Return (x, y) of the center of cell containing provided text 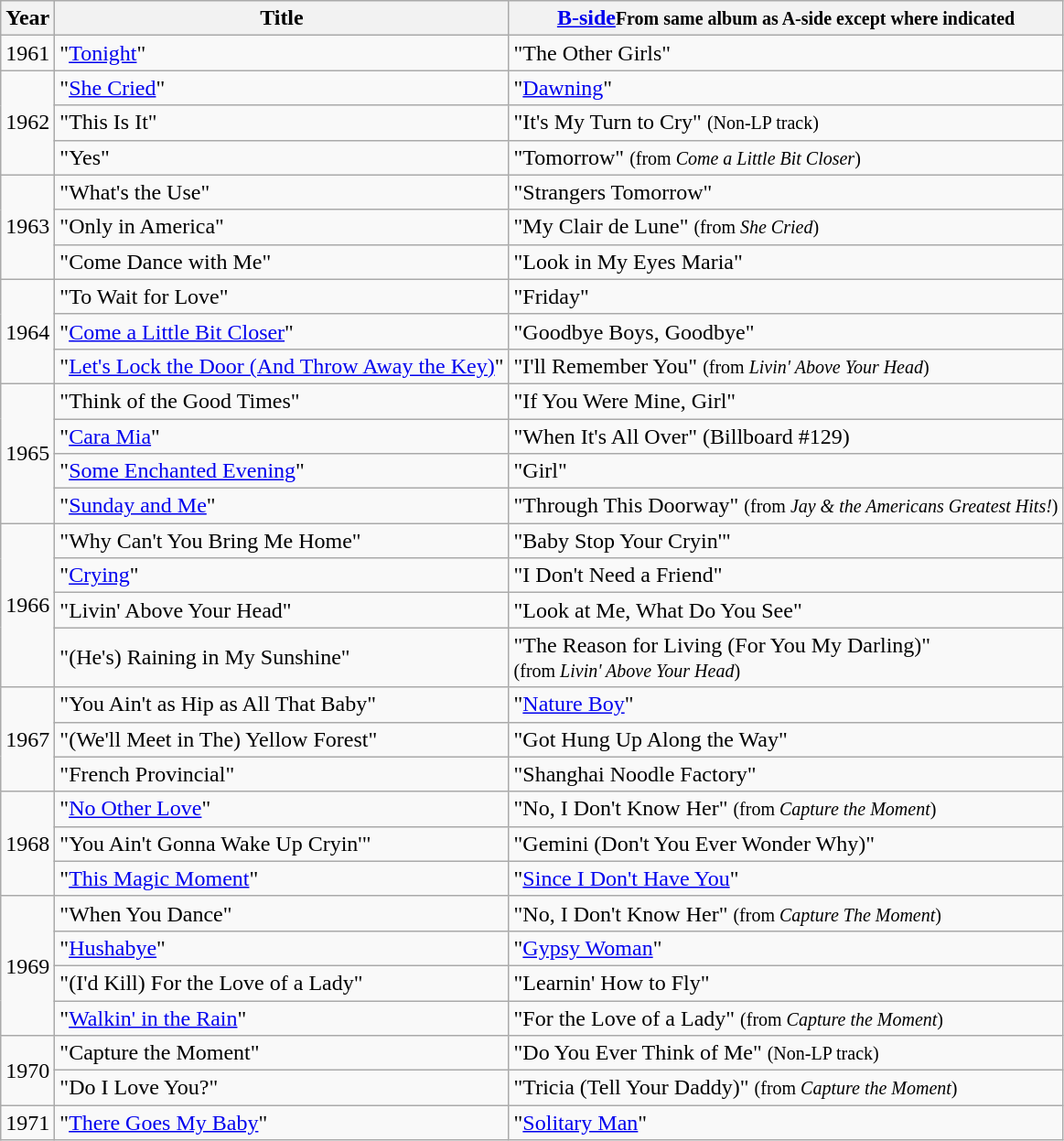
"When You Dance" (282, 913)
"Why Can't You Bring Me Home" (282, 541)
"Look in My Eyes Maria" (786, 262)
"Goodbye Boys, Goodbye" (786, 331)
"Got Hung Up Along the Way" (786, 739)
1968 (27, 844)
"Yes" (282, 157)
"Do You Ever Think of Me" (Non-LP track) (786, 1053)
1966 (27, 606)
1963 (27, 227)
"Gemini (Don't You Ever Wonder Why)" (786, 844)
"When It's All Over" (Billboard #129) (786, 436)
"(I'd Kill) For the Love of a Lady" (282, 983)
"Think of the Good Times" (282, 401)
"Since I Don't Have You" (786, 878)
"For the Love of a Lady" (from Capture the Moment) (786, 1018)
"This Is It" (282, 123)
"Tonight" (282, 53)
B-sideFrom same album as A-side except where indicated (786, 18)
"Some Enchanted Evening" (282, 471)
"Baby Stop Your Cryin'" (786, 541)
1961 (27, 53)
"Crying" (282, 576)
"Let's Lock the Door (And Throw Away the Key)" (282, 366)
"Gypsy Woman" (786, 948)
"Sunday and Me" (282, 506)
"Solitary Man" (786, 1123)
"No, I Don't Know Her" (from Capture the Moment) (786, 809)
"No, I Don't Know Her" (from Capture The Moment) (786, 913)
"Tomorrow" (from Come a Little Bit Closer) (786, 157)
"Walkin' in the Rain" (282, 1018)
"Cara Mia" (282, 436)
"Nature Boy" (786, 705)
"Only in America" (282, 227)
"I'll Remember You" (from Livin' Above Your Head) (786, 366)
"To Wait for Love" (282, 296)
1967 (27, 739)
"I Don't Need a Friend" (786, 576)
Title (282, 18)
"Tricia (Tell Your Daddy)" (from Capture the Moment) (786, 1088)
"The Reason for Living (For You My Darling)"(from Livin' Above Your Head) (786, 657)
"Learnin' How to Fly" (786, 983)
"If You Were Mine, Girl" (786, 401)
1964 (27, 331)
"Livin' Above Your Head" (282, 610)
"This Magic Moment" (282, 878)
"No Other Love" (282, 809)
1970 (27, 1071)
"She Cried" (282, 88)
"Through This Doorway" (from Jay & the Americans Greatest Hits!) (786, 506)
1971 (27, 1123)
1969 (27, 965)
"Come Dance with Me" (282, 262)
Year (27, 18)
"(We'll Meet in The) Yellow Forest" (282, 739)
"Shanghai Noodle Factory" (786, 774)
"Capture the Moment" (282, 1053)
"It's My Turn to Cry" (Non-LP track) (786, 123)
"You Ain't as Hip as All That Baby" (282, 705)
"You Ain't Gonna Wake Up Cryin'" (282, 844)
"Do I Love You?" (282, 1088)
"What's the Use" (282, 192)
"There Goes My Baby" (282, 1123)
"Come a Little Bit Closer" (282, 331)
"The Other Girls" (786, 53)
"Dawning" (786, 88)
"Hushabye" (282, 948)
"My Clair de Lune" (from She Cried) (786, 227)
1965 (27, 453)
"French Provincial" (282, 774)
"Girl" (786, 471)
"Friday" (786, 296)
1962 (27, 123)
"Look at Me, What Do You See" (786, 610)
"(He's) Raining in My Sunshine" (282, 657)
"Strangers Tomorrow" (786, 192)
